Search for the cell housing the specified text and yield its [x, y] center coordinate. 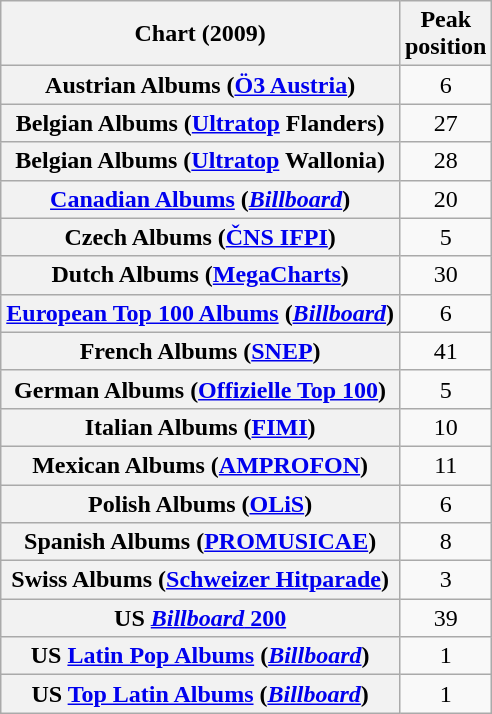
Italian Albums (FIMI) [200, 427]
Belgian Albums (Ultratop Flanders) [200, 123]
Spanish Albums (PROMUSICAE) [200, 542]
French Albums (SNEP) [200, 351]
Swiss Albums (Schweizer Hitparade) [200, 580]
German Albums (Offizielle Top 100) [200, 389]
10 [445, 427]
Dutch Albums (MegaCharts) [200, 275]
Peakposition [445, 34]
28 [445, 161]
30 [445, 275]
20 [445, 199]
Chart (2009) [200, 34]
11 [445, 465]
Polish Albums (OLiS) [200, 503]
Belgian Albums (Ultratop Wallonia) [200, 161]
39 [445, 618]
8 [445, 542]
Czech Albums (ČNS IFPI) [200, 237]
41 [445, 351]
Austrian Albums (Ö3 Austria) [200, 85]
3 [445, 580]
US Top Latin Albums (Billboard) [200, 694]
Canadian Albums (Billboard) [200, 199]
European Top 100 Albums (Billboard) [200, 313]
Mexican Albums (AMPROFON) [200, 465]
US Billboard 200 [200, 618]
27 [445, 123]
US Latin Pop Albums (Billboard) [200, 656]
